From the cell containing the given text, extract its center point as [X, Y] coordinate. 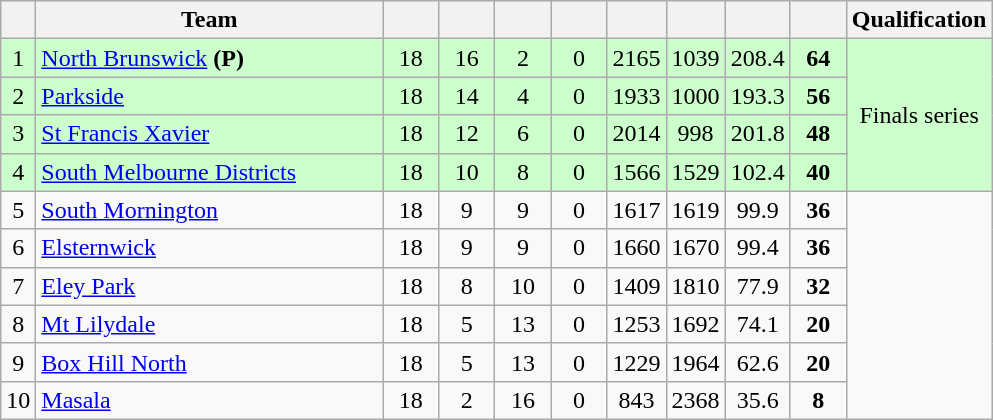
74.1 [758, 324]
201.8 [758, 134]
St Francis Xavier [210, 134]
North Brunswick (P) [210, 58]
1810 [696, 286]
South Mornington [210, 210]
1000 [696, 96]
62.6 [758, 362]
77.9 [758, 286]
1229 [636, 362]
56 [818, 96]
7 [18, 286]
2165 [636, 58]
Masala [210, 400]
1409 [636, 286]
1660 [636, 248]
99.4 [758, 248]
1529 [696, 172]
14 [467, 96]
1692 [696, 324]
32 [818, 286]
998 [696, 134]
1039 [696, 58]
Team [210, 20]
South Melbourne Districts [210, 172]
1670 [696, 248]
Elsternwick [210, 248]
Box Hill North [210, 362]
40 [818, 172]
Qualification [919, 20]
1617 [636, 210]
1 [18, 58]
1253 [636, 324]
193.3 [758, 96]
1566 [636, 172]
64 [818, 58]
99.9 [758, 210]
Parkside [210, 96]
102.4 [758, 172]
2014 [636, 134]
1933 [636, 96]
35.6 [758, 400]
Eley Park [210, 286]
48 [818, 134]
Finals series [919, 115]
Mt Lilydale [210, 324]
1619 [696, 210]
3 [18, 134]
1964 [696, 362]
2368 [696, 400]
843 [636, 400]
12 [467, 134]
208.4 [758, 58]
